Extract the [X, Y] coordinate from the center of the cell holding the provided text.  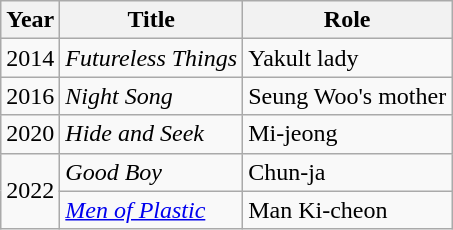
Title [152, 20]
Good Boy [152, 172]
2014 [30, 58]
2022 [30, 191]
Futureless Things [152, 58]
2016 [30, 96]
Seung Woo's mother [348, 96]
Men of Plastic [152, 210]
Year [30, 20]
Role [348, 20]
2020 [30, 134]
Man Ki-cheon [348, 210]
Mi-jeong [348, 134]
Yakult lady [348, 58]
Night Song [152, 96]
Chun-ja [348, 172]
Hide and Seek [152, 134]
